Provide the (x, y) coordinate of the cell's center where the given text is located.  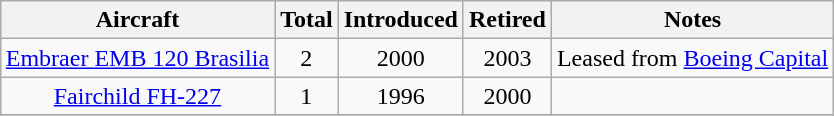
Introduced (400, 20)
Notes (692, 20)
1996 (400, 96)
Fairchild FH-227 (137, 96)
Total (307, 20)
Aircraft (137, 20)
Leased from Boeing Capital (692, 58)
Embraer EMB 120 Brasilia (137, 58)
1 (307, 96)
2003 (507, 58)
Retired (507, 20)
2 (307, 58)
